Detect which cell encompasses the target text, then output its (X, Y) center coordinate. 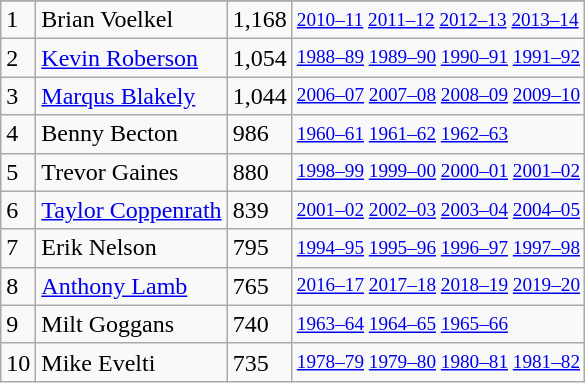
986 (260, 134)
1998–99 1999–00 2000–01 2001–02 (438, 172)
Marqus Blakely (132, 96)
880 (260, 172)
10 (18, 362)
8 (18, 286)
2006–07 2007–08 2008–09 2009–10 (438, 96)
2 (18, 58)
3 (18, 96)
1978–79 1979–80 1980–81 1981–82 (438, 362)
740 (260, 324)
Taylor Coppenrath (132, 210)
Mike Evelti (132, 362)
1994–95 1995–96 1996–97 1997–98 (438, 248)
Milt Goggans (132, 324)
1,054 (260, 58)
2016–17 2017–18 2018–19 2019–20 (438, 286)
5 (18, 172)
7 (18, 248)
1,168 (260, 20)
Trevor Gaines (132, 172)
765 (260, 286)
1 (18, 20)
Kevin Roberson (132, 58)
2001–02 2002–03 2003–04 2004–05 (438, 210)
Erik Nelson (132, 248)
795 (260, 248)
Benny Becton (132, 134)
1960–61 1961–62 1962–63 (438, 134)
Brian Voelkel (132, 20)
1,044 (260, 96)
9 (18, 324)
2010–11 2011–12 2012–13 2013–14 (438, 20)
6 (18, 210)
1963–64 1964–65 1965–66 (438, 324)
4 (18, 134)
839 (260, 210)
735 (260, 362)
Anthony Lamb (132, 286)
1988–89 1989–90 1990–91 1991–92 (438, 58)
